Detect which cell encompasses the target text, then output its (x, y) center coordinate. 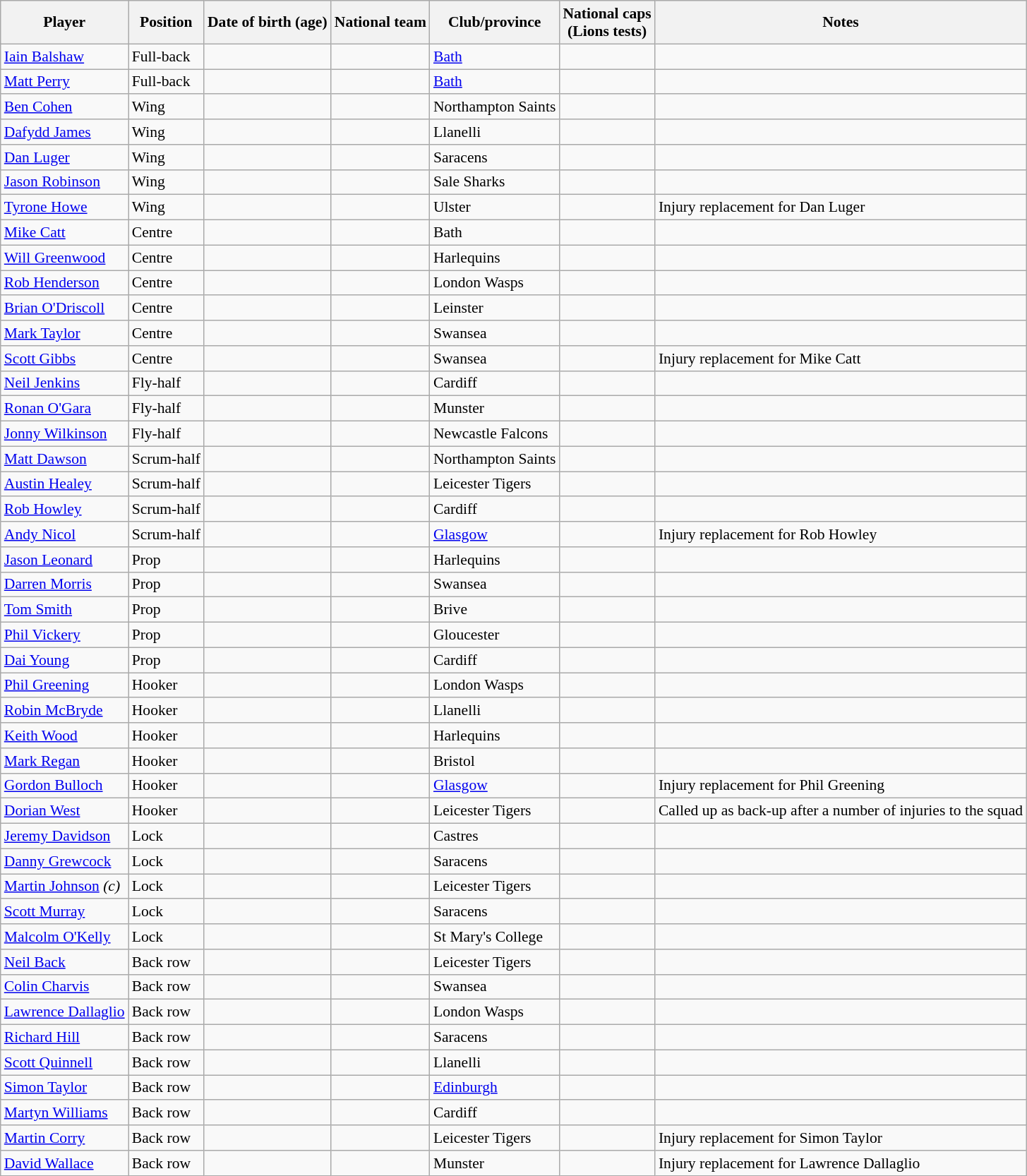
Date of birth (age) (268, 23)
Jason Robinson (65, 182)
Tyrone Howe (65, 208)
Tom Smith (65, 610)
Lawrence Dallaglio (65, 1012)
Austin Healey (65, 484)
Robin McBryde (65, 711)
Sale Sharks (494, 182)
Gordon Bulloch (65, 786)
Iain Balshaw (65, 56)
Scott Gibbs (65, 359)
Malcolm O'Kelly (65, 937)
Matt Dawson (65, 459)
Injury replacement for Phil Greening (841, 786)
Jeremy Davidson (65, 836)
Newcastle Falcons (494, 434)
National caps(Lions tests) (607, 23)
Called up as back-up after a number of injuries to the squad (841, 811)
Simon Taylor (65, 1088)
Injury replacement for Mike Catt (841, 359)
Bristol (494, 761)
Phil Greening (65, 685)
Ulster (494, 208)
Scott Murray (65, 912)
Dorian West (65, 811)
Notes (841, 23)
Injury replacement for Lawrence Dallaglio (841, 1163)
Darren Morris (65, 584)
Ben Cohen (65, 107)
Rob Henderson (65, 283)
Leinster (494, 308)
Colin Charvis (65, 987)
Phil Vickery (65, 635)
Brive (494, 610)
Injury replacement for Simon Taylor (841, 1138)
Dafydd James (65, 132)
Injury replacement for Dan Luger (841, 208)
David Wallace (65, 1163)
Scott Quinnell (65, 1062)
Brian O'Driscoll (65, 308)
Richard Hill (65, 1038)
Matt Perry (65, 82)
Player (65, 23)
Mike Catt (65, 233)
Will Greenwood (65, 258)
Mark Regan (65, 761)
Mark Taylor (65, 333)
Danny Grewcock (65, 861)
St Mary's College (494, 937)
National team (380, 23)
Martin Corry (65, 1138)
Castres (494, 836)
Dan Luger (65, 157)
Keith Wood (65, 736)
Jason Leonard (65, 560)
Edinburgh (494, 1088)
Rob Howley (65, 510)
Martyn Williams (65, 1113)
Dai Young (65, 660)
Neil Jenkins (65, 383)
Ronan O'Gara (65, 409)
Jonny Wilkinson (65, 434)
Neil Back (65, 962)
Andy Nicol (65, 534)
Gloucester (494, 635)
Injury replacement for Rob Howley (841, 534)
Position (167, 23)
Martin Johnson (c) (65, 887)
Club/province (494, 23)
